Locate the cell with the specified text and output its [x, y] center coordinate. 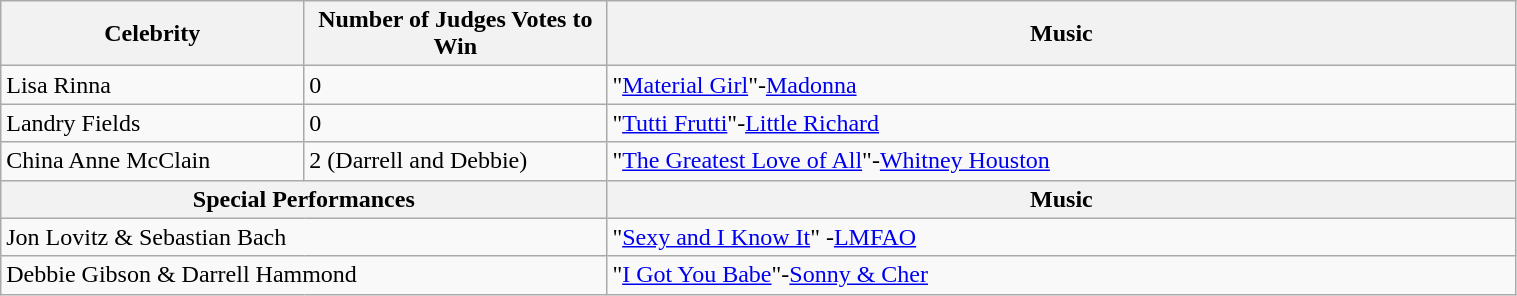
Celebrity [152, 34]
Special Performances [304, 199]
2 (Darrell and Debbie) [456, 161]
Number of Judges Votes to Win [456, 34]
Lisa Rinna [152, 85]
Debbie Gibson & Darrell Hammond [304, 275]
"Tutti Frutti"-Little Richard [1062, 123]
"I Got You Babe"-Sonny & Cher [1062, 275]
China Anne McClain [152, 161]
"Material Girl"-Madonna [1062, 85]
"The Greatest Love of All"-Whitney Houston [1062, 161]
Landry Fields [152, 123]
"Sexy and I Know It" -LMFAO [1062, 237]
Jon Lovitz & Sebastian Bach [304, 237]
